Identify which cell holds the provided text, then report its (X, Y) central coordinate. 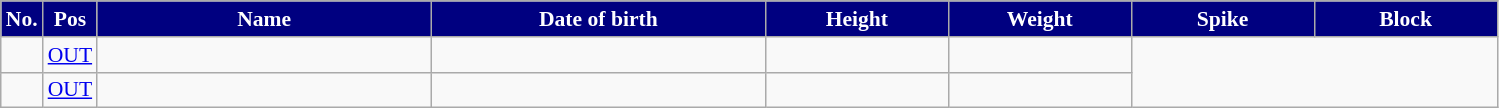
Weight (1040, 19)
Block (1406, 19)
Spike (1222, 19)
No. (22, 19)
Date of birth (598, 19)
Pos (70, 19)
Name (264, 19)
Height (856, 19)
